Locate the cell with the specified text and output its [X, Y] center coordinate. 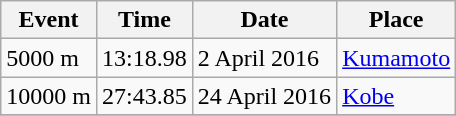
13:18.98 [144, 58]
10000 m [49, 96]
Time [144, 20]
27:43.85 [144, 96]
2 April 2016 [264, 58]
Event [49, 20]
Kumamoto [396, 58]
24 April 2016 [264, 96]
Place [396, 20]
Kobe [396, 96]
Date [264, 20]
5000 m [49, 58]
